Return (X, Y) of the center of cell containing provided text 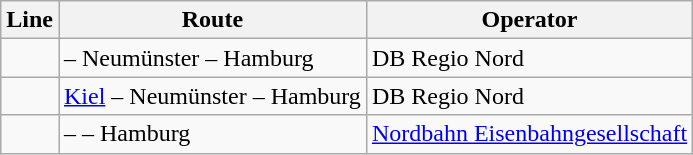
Kiel – Neumünster – Hamburg (212, 96)
– Neumünster – Hamburg (212, 58)
Line (30, 20)
Operator (529, 20)
Route (212, 20)
– – Hamburg (212, 134)
Nordbahn Eisenbahngesellschaft (529, 134)
